For the text-containing cell, return its midpoint in [x, y] coordinate format. 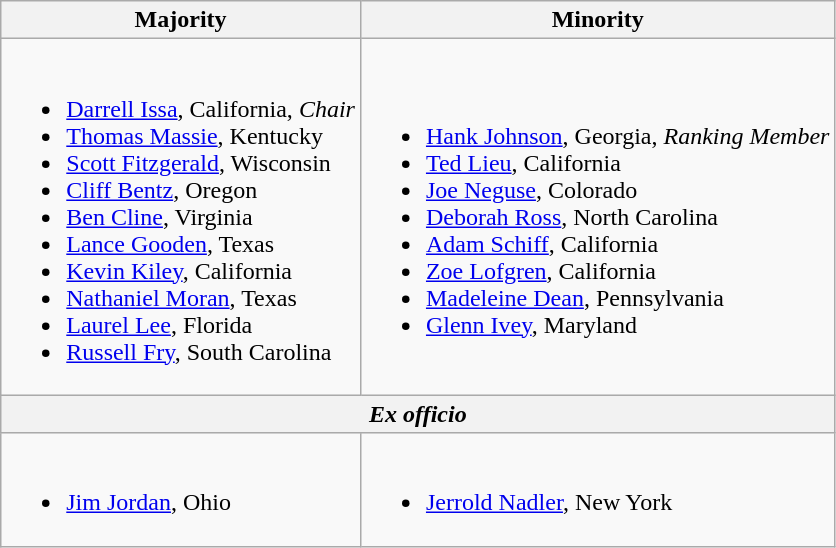
Majority [181, 20]
Jim Jordan, Ohio [181, 490]
Jerrold Nadler, New York [598, 490]
Ex officio [418, 414]
Minority [598, 20]
